Search for the cell housing the specified text and yield its [x, y] center coordinate. 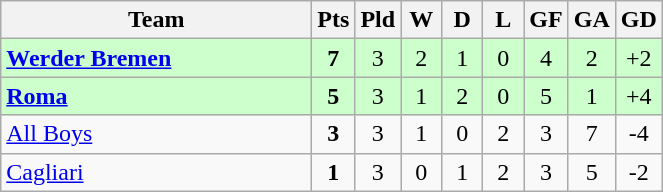
Pld [378, 20]
Team [156, 20]
-4 [638, 134]
Cagliari [156, 172]
+2 [638, 58]
Roma [156, 96]
4 [546, 58]
D [462, 20]
Pts [334, 20]
+4 [638, 96]
L [504, 20]
Werder Bremen [156, 58]
-2 [638, 172]
All Boys [156, 134]
GD [638, 20]
GA [592, 20]
W [422, 20]
GF [546, 20]
